Return [x, y] of the center of cell containing provided text 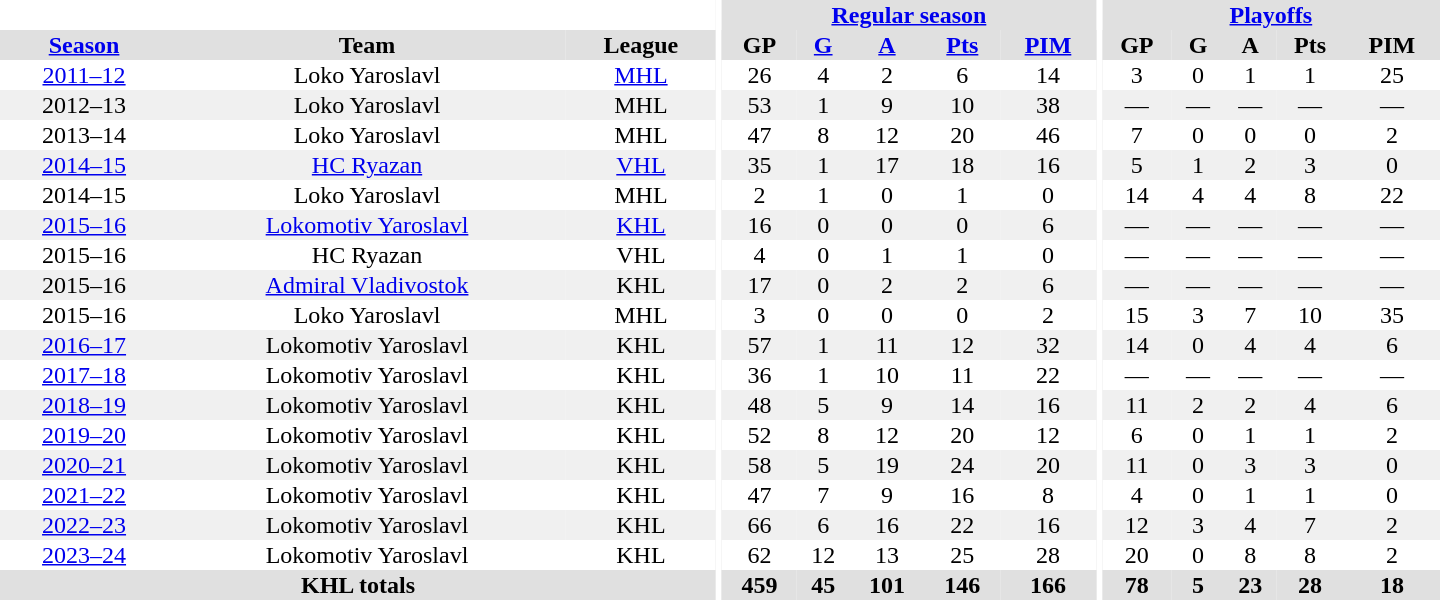
Playoffs [1271, 15]
2016–17 [84, 345]
Team [367, 45]
League [641, 45]
48 [760, 405]
62 [760, 555]
2018–19 [84, 405]
146 [962, 585]
KHL totals [358, 585]
2021–22 [84, 495]
19 [886, 465]
2012–13 [84, 105]
52 [760, 435]
13 [886, 555]
166 [1048, 585]
36 [760, 375]
2011–12 [84, 75]
45 [823, 585]
57 [760, 345]
26 [760, 75]
24 [962, 465]
58 [760, 465]
32 [1048, 345]
2017–18 [84, 375]
2023–24 [84, 555]
66 [760, 525]
78 [1137, 585]
459 [760, 585]
Admiral Vladivostok [367, 285]
2019–20 [84, 435]
2013–14 [84, 135]
Regular season [909, 15]
53 [760, 105]
2020–21 [84, 465]
15 [1137, 315]
46 [1048, 135]
38 [1048, 105]
101 [886, 585]
23 [1250, 585]
2022–23 [84, 525]
Season [84, 45]
